Detect which cell encompasses the target text, then output its [X, Y] center coordinate. 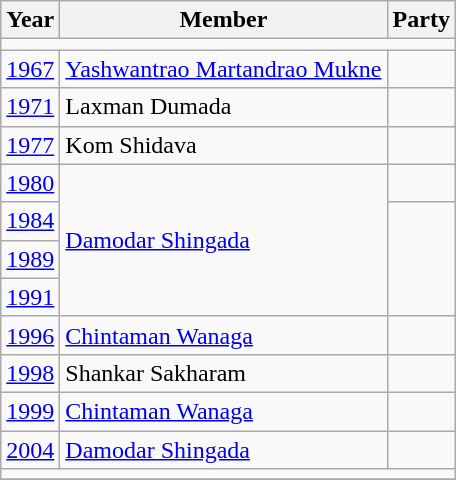
1989 [30, 259]
Year [30, 20]
Member [224, 20]
1996 [30, 335]
1967 [30, 69]
Laxman Dumada [224, 107]
1999 [30, 411]
1980 [30, 183]
1991 [30, 297]
1977 [30, 145]
2004 [30, 449]
Yashwantrao Martandrao Mukne [224, 69]
Shankar Sakharam [224, 373]
1984 [30, 221]
1998 [30, 373]
Party [421, 20]
1971 [30, 107]
Kom Shidava [224, 145]
